From the cell containing the given text, extract its center point as (x, y) coordinate. 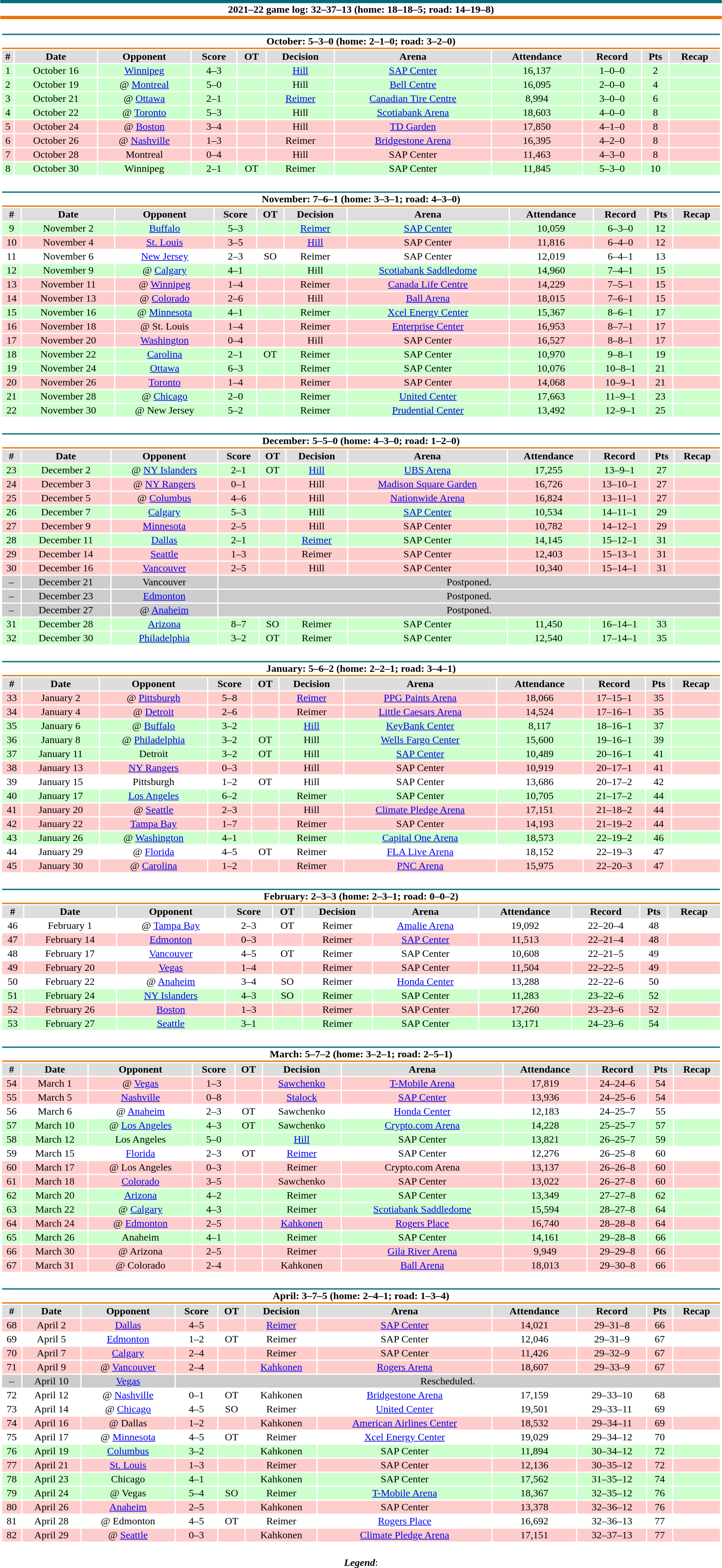
Capital One Arena (420, 838)
24–24–6 (618, 1084)
April 23 (52, 1479)
@ Tampa Bay (171, 926)
14 (11, 298)
24–25–6 (618, 1097)
22 (11, 410)
March 10 (55, 1125)
Boston (171, 1010)
January 29 (61, 852)
4–1–0 (612, 127)
Rescheduled. (448, 1381)
Canada Life Centre (428, 285)
April 5 (52, 1339)
14–11–1 (619, 512)
14,228 (545, 1125)
14,021 (535, 1325)
Wells Fargo Center (420, 740)
80 (11, 1507)
December 16 (66, 568)
UBS Arena (427, 470)
December 2 (66, 470)
10–9–1 (620, 382)
December 11 (66, 540)
April 29 (52, 1535)
PPG Paints Arena (420, 698)
Chicago (128, 1479)
17,562 (535, 1479)
April: 3–7–5 (home: 2–4–1; road: 1–3–4) (361, 1296)
4–6 (238, 498)
March 6 (55, 1112)
14,193 (540, 824)
26 (11, 512)
@ Washington (154, 838)
51 (13, 995)
5–8 (229, 698)
April 16 (52, 1423)
January 2 (61, 698)
January 22 (61, 824)
Columbus (128, 1451)
March 24 (55, 1224)
1–7 (229, 824)
16,395 (537, 140)
10–8–1 (620, 369)
10,608 (525, 954)
20–17–2 (614, 782)
New Jersey (165, 257)
6–4–1 (620, 257)
18,152 (540, 852)
38 (12, 768)
29–30–8 (618, 1265)
6–3–0 (620, 229)
45 (12, 866)
12,183 (545, 1112)
8,117 (540, 726)
14,524 (540, 712)
10,340 (549, 568)
January 8 (61, 740)
April 10 (52, 1381)
5–2 (235, 410)
@ Arizona (141, 1252)
Carolina (165, 354)
Montreal (144, 155)
December: 5–5–0 (home: 4–3–0; road: 1–2–0) (361, 441)
10,970 (551, 354)
13,686 (540, 782)
16,692 (535, 1521)
January 17 (61, 796)
29–31–9 (612, 1339)
November 16 (68, 313)
February 17 (70, 954)
March 20 (55, 1196)
24 (11, 484)
@ Montreal (144, 84)
@ Florida (154, 852)
November 11 (68, 285)
November 28 (68, 397)
November 22 (68, 354)
1 (8, 71)
14,145 (549, 540)
12,136 (535, 1465)
Nashville (141, 1097)
November 30 (68, 410)
32–36–12 (612, 1507)
Colorado (141, 1181)
17–14–1 (619, 638)
18–16–1 (614, 726)
17,260 (525, 1010)
14,960 (551, 270)
25–25–7 (618, 1125)
Nationwide Arena (427, 498)
April 24 (52, 1493)
@ Detroit (154, 712)
43 (12, 838)
78 (11, 1479)
58 (11, 1140)
10,059 (551, 229)
22–21–5 (606, 954)
2–0–0 (612, 84)
11–9–1 (620, 397)
18,013 (545, 1265)
@ St. Louis (165, 326)
March: 5–7–2 (home: 3–2–1; road: 2–5–1) (361, 1054)
20 (11, 382)
13,171 (525, 1023)
6–2 (229, 796)
19,501 (535, 1409)
26–25–8 (618, 1153)
53 (13, 1023)
13,492 (551, 410)
Ottawa (165, 369)
October 30 (56, 168)
11,894 (535, 1451)
January 4 (61, 712)
12,046 (535, 1339)
12–9–1 (620, 410)
32–37–13 (612, 1535)
82 (11, 1535)
11 (11, 257)
2021–22 game log: 32–37–13 (home: 18–18–5; road: 14–19–8) (361, 9)
December 7 (66, 512)
January 11 (61, 754)
Florida (141, 1153)
@ Buffalo (154, 726)
16–14–1 (619, 624)
5–4 (196, 1493)
21–19–2 (614, 824)
April 17 (52, 1437)
1–0–0 (612, 71)
November: 7–6–1 (home: 3–3–1; road: 4–3–0) (361, 199)
Scotiabank Arena (413, 112)
22–19–3 (614, 852)
October 22 (56, 112)
79 (11, 1493)
Rogers Arena (405, 1367)
15,594 (545, 1209)
NY Islanders (171, 995)
19,029 (535, 1437)
36 (12, 740)
Buffalo (165, 229)
10,705 (540, 796)
December 28 (66, 624)
17,850 (537, 127)
December 27 (66, 610)
17,159 (535, 1395)
15–12–1 (619, 540)
19,092 (525, 926)
29–29–8 (618, 1252)
22–20–4 (606, 926)
22–20–3 (614, 866)
16,527 (551, 341)
March 12 (55, 1140)
November 6 (68, 257)
28 (11, 540)
29–31–8 (612, 1325)
11,845 (537, 168)
@ Vancouver (128, 1367)
February 22 (70, 982)
October 19 (56, 84)
10,534 (549, 512)
American Airlines Center (405, 1423)
7–5–1 (620, 285)
8–8–1 (620, 341)
Detroit (154, 754)
3–0–0 (612, 99)
Tampa Bay (154, 824)
8–6–1 (620, 313)
11,283 (525, 995)
13,936 (545, 1097)
19–16–1 (614, 740)
February 24 (70, 995)
Gila River Arena (423, 1252)
12,403 (549, 554)
12,276 (545, 1153)
April 7 (52, 1353)
7–4–1 (620, 270)
23–22–6 (606, 995)
18,532 (535, 1423)
20–16–1 (614, 754)
7 (8, 155)
32 (11, 638)
@ Columbus (164, 498)
29–28–8 (618, 1237)
22–21–4 (606, 939)
81 (11, 1521)
13,288 (525, 982)
24–23–6 (606, 1023)
March 22 (55, 1209)
40 (12, 796)
April 14 (52, 1409)
4–2 (214, 1196)
March 17 (55, 1168)
0–8 (214, 1097)
34 (12, 712)
Enterprise Center (428, 326)
@ New Jersey (165, 410)
56 (11, 1112)
February 27 (70, 1023)
@ NY Islanders (164, 470)
29–33–11 (612, 1409)
February 26 (70, 1010)
61 (11, 1181)
13,349 (545, 1196)
12,019 (551, 257)
15,367 (551, 313)
7–6–1 (620, 298)
31–35–12 (612, 1479)
26–26–8 (618, 1168)
24–25–7 (618, 1112)
9–8–1 (620, 354)
April 19 (52, 1451)
18,015 (551, 298)
November 26 (68, 382)
Pittsburgh (154, 782)
22–22–5 (606, 967)
11,816 (551, 242)
March 26 (55, 1237)
29–32–9 (612, 1353)
10,919 (540, 768)
30–35–12 (612, 1465)
January 6 (61, 726)
October 24 (56, 127)
6–4–0 (620, 242)
October 16 (56, 71)
21–18–2 (614, 810)
65 (11, 1237)
March 15 (55, 1153)
32–35–12 (612, 1493)
16,824 (549, 498)
75 (11, 1437)
November 4 (68, 242)
April 9 (52, 1367)
21–17–2 (614, 796)
@ Boston (144, 127)
17,255 (549, 470)
13,378 (535, 1507)
15–13–1 (619, 554)
March 18 (55, 1181)
18,367 (535, 1493)
PNC Arena (420, 866)
16,726 (549, 484)
16,095 (537, 84)
14,068 (551, 382)
Madison Square Garden (427, 484)
November 9 (68, 270)
October: 5–3–0 (home: 2–1–0; road: 3–2–0) (361, 42)
2–0 (235, 397)
Stalock (302, 1097)
3 (8, 99)
13,022 (545, 1181)
10,782 (549, 526)
December 3 (66, 484)
11,504 (525, 967)
29–34–12 (612, 1437)
April 2 (52, 1325)
April 21 (52, 1465)
October 26 (56, 140)
@ Carolina (154, 866)
@ NY Rangers (164, 484)
December 5 (66, 498)
29–33–10 (612, 1395)
17–16–1 (614, 712)
14–12–1 (619, 526)
8,994 (537, 99)
@ Dallas (128, 1423)
22–19–2 (614, 838)
Philadelphia (164, 638)
January 20 (61, 810)
13–10–1 (619, 484)
11,426 (535, 1353)
4–3–0 (612, 155)
28–27–8 (618, 1209)
18,607 (535, 1367)
@ Pittsburgh (154, 698)
February 1 (70, 926)
32–36–13 (612, 1521)
10,489 (540, 754)
13,821 (545, 1140)
January: 5–6–2 (home: 2–2–1; road: 3–4–1) (361, 668)
Minnesota (164, 526)
8–7 (238, 624)
Prudential Center (428, 410)
February 14 (70, 939)
December 23 (66, 596)
16 (11, 326)
January 26 (61, 838)
18,573 (540, 838)
17,819 (545, 1084)
9,949 (545, 1252)
73 (11, 1409)
71 (11, 1367)
February 20 (70, 967)
13,137 (545, 1168)
13–11–1 (619, 498)
22–22–6 (606, 982)
February: 2–3–3 (home: 2–3–1; road: 0–0–2) (361, 897)
January 30 (61, 866)
March 5 (55, 1097)
@ Philadelphia (154, 740)
KeyBank Center (420, 726)
16,953 (551, 326)
3–1 (249, 1023)
23–23–6 (606, 1010)
15–14–1 (619, 568)
15,975 (540, 866)
14,161 (545, 1237)
20–17–1 (614, 768)
December 9 (66, 526)
63 (11, 1209)
29–34–11 (612, 1423)
18 (11, 354)
Canadian Tire Centre (413, 99)
April 12 (52, 1395)
FLA Live Arena (420, 852)
8–7–1 (620, 326)
5–3–0 (612, 168)
@ Ottawa (144, 99)
Bell Centre (413, 84)
November 2 (68, 229)
16,740 (545, 1224)
11,450 (549, 624)
December 21 (66, 582)
April 26 (52, 1507)
29–33–9 (612, 1367)
11,513 (525, 939)
April 28 (52, 1521)
Little Caesars Arena (420, 712)
March 31 (55, 1265)
January 15 (61, 782)
November 24 (68, 369)
March 1 (55, 1084)
Toronto (165, 382)
@ Toronto (144, 112)
17–15–1 (614, 698)
December 30 (66, 638)
4–2–0 (612, 140)
12,540 (549, 638)
6–3 (235, 369)
9 (11, 229)
14,229 (551, 285)
TD Garden (413, 127)
10,076 (551, 369)
March 30 (55, 1252)
13–9–1 (619, 470)
26–25–7 (618, 1140)
26–27–8 (618, 1181)
16,137 (537, 71)
NY Rangers (154, 768)
January 13 (61, 768)
October 28 (56, 155)
@ Winnipeg (165, 285)
October 21 (56, 99)
30 (11, 568)
17,663 (551, 397)
November 18 (68, 326)
28–28–8 (618, 1224)
15,600 (540, 740)
November 20 (68, 341)
November 13 (68, 298)
5 (8, 127)
27–27–8 (618, 1196)
30–34–12 (612, 1451)
December 14 (66, 554)
Amalie Arena (425, 926)
18,603 (537, 112)
11,463 (537, 155)
Washington (165, 341)
4–0–0 (612, 112)
18,066 (540, 698)
